Search for the cell housing the specified text and yield its (x, y) center coordinate. 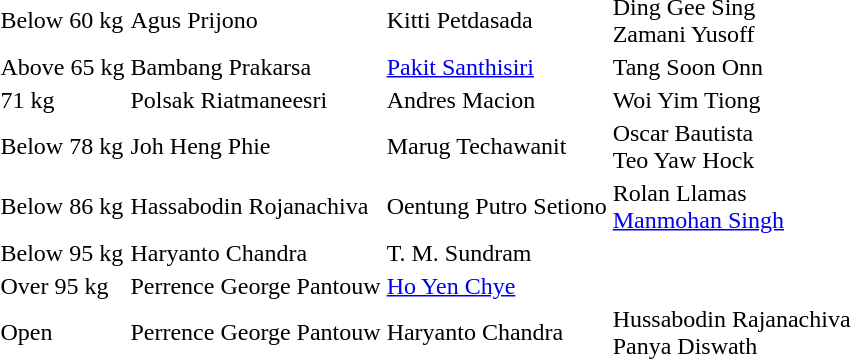
Polsak Riatmaneesri (256, 100)
Joh Heng Phie (256, 146)
Bambang Prakarsa (256, 67)
Andres Macion (496, 100)
Ho Yen Chye (496, 286)
Pakit Santhisiri (496, 67)
Hassabodin Rojanachiva (256, 206)
Haryanto Chandra (256, 253)
Perrence George Pantouw (256, 286)
Oentung Putro Setiono (496, 206)
Marug Techawanit (496, 146)
T. M. Sundram (496, 253)
